Capture the cell that displays the provided text and extract its (x, y) central coordinate. 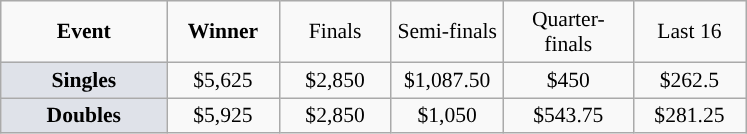
$1,087.50 (447, 80)
Finals (335, 32)
Semi-finals (447, 32)
$543.75 (568, 116)
$5,925 (223, 116)
Doubles (84, 116)
$281.25 (689, 116)
$5,625 (223, 80)
$1,050 (447, 116)
Winner (223, 32)
Singles (84, 80)
Event (84, 32)
Last 16 (689, 32)
$450 (568, 80)
Quarter-finals (568, 32)
$262.5 (689, 80)
